Scan for the cell matching the given text and deliver its [x, y] coordinate at center. 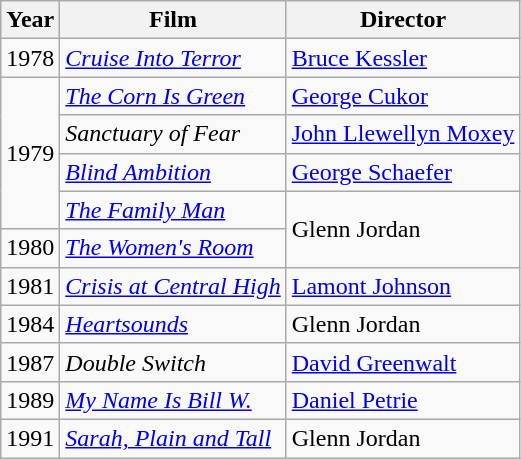
John Llewellyn Moxey [403, 134]
1980 [30, 248]
George Schaefer [403, 172]
Cruise Into Terror [173, 58]
The Family Man [173, 210]
1978 [30, 58]
George Cukor [403, 96]
Year [30, 20]
Bruce Kessler [403, 58]
The Corn Is Green [173, 96]
Lamont Johnson [403, 286]
David Greenwalt [403, 362]
Heartsounds [173, 324]
Sarah, Plain and Tall [173, 438]
The Women's Room [173, 248]
My Name Is Bill W. [173, 400]
1979 [30, 153]
1984 [30, 324]
Blind Ambition [173, 172]
Film [173, 20]
Double Switch [173, 362]
1981 [30, 286]
Daniel Petrie [403, 400]
1989 [30, 400]
Crisis at Central High [173, 286]
Sanctuary of Fear [173, 134]
1987 [30, 362]
Director [403, 20]
1991 [30, 438]
